Extract the (X, Y) coordinate from the center of the cell holding the provided text.  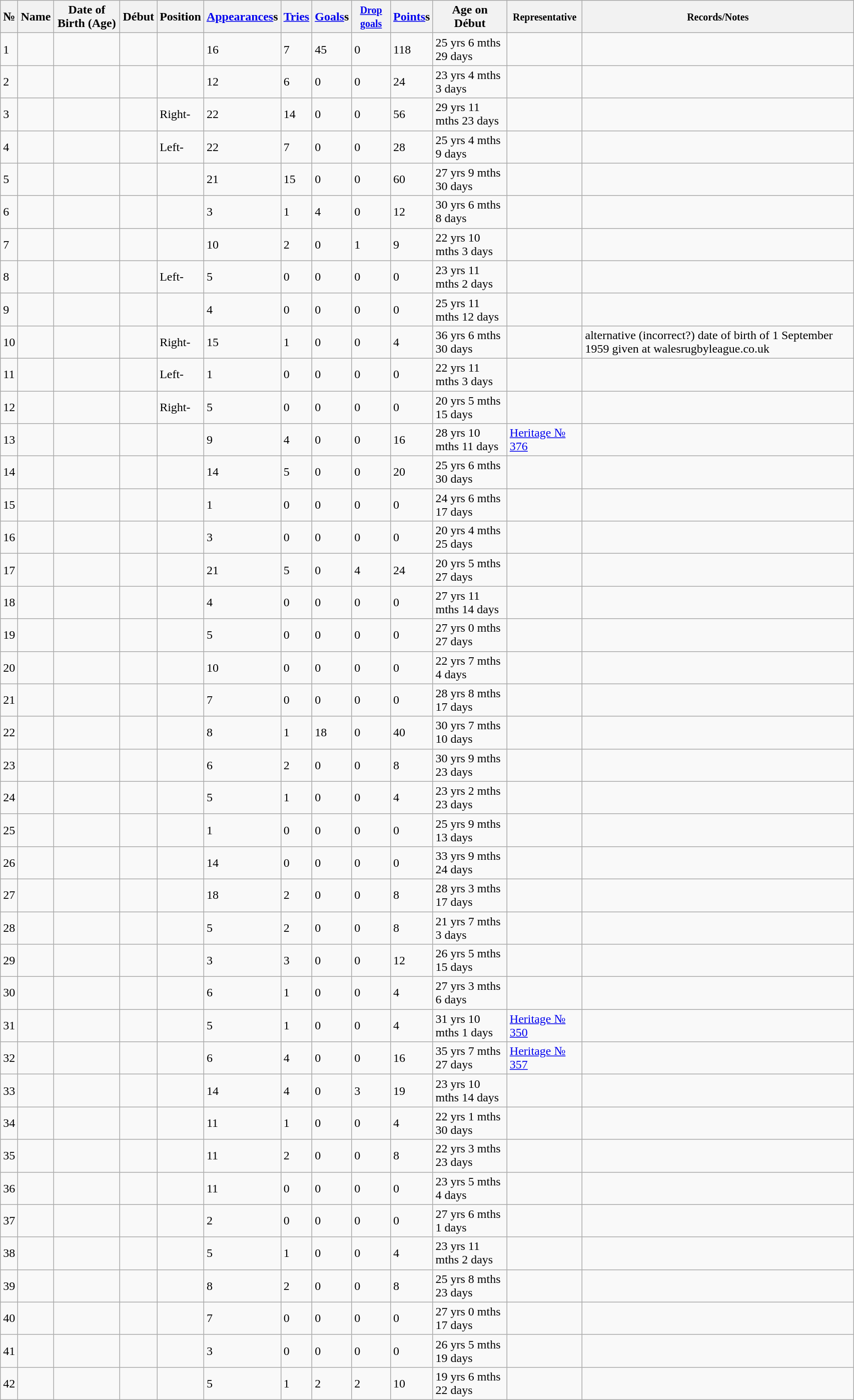
Drop goals (371, 17)
28 yrs 10 mths 11 days (470, 440)
24 yrs 6 mths 17 days (470, 505)
Position (181, 17)
31 yrs 10 mths 1 days (470, 1025)
23 (9, 765)
27 yrs 9 mths 30 days (470, 179)
Pointss (412, 17)
27 yrs 3 mths 6 days (470, 993)
20 yrs 5 mths 15 days (470, 407)
Heritage № 350 (544, 1025)
32 (9, 1058)
№ (9, 17)
28 yrs 8 mths 17 days (470, 700)
42 (9, 1383)
27 yrs 11 mths 14 days (470, 602)
56 (412, 114)
21 yrs 7 mths 3 days (470, 927)
30 yrs 6 mths 8 days (470, 212)
28 yrs 3 mths 17 days (470, 895)
29 (9, 960)
37 (9, 1220)
25 (9, 830)
Date of Birth (Age) (87, 17)
27 (9, 895)
30 yrs 7 mths 10 days (470, 732)
38 (9, 1253)
23 yrs 5 mths 4 days (470, 1188)
26 yrs 5 mths 15 days (470, 960)
Goalss (332, 17)
27 yrs 6 mths 1 days (470, 1220)
19 yrs 6 mths 22 days (470, 1383)
60 (412, 179)
Age on Début (470, 17)
20 yrs 5 mths 27 days (470, 570)
Name (36, 17)
33 (9, 1090)
Heritage № 376 (544, 440)
Heritage № 357 (544, 1058)
22 yrs 3 mths 23 days (470, 1155)
33 yrs 9 mths 24 days (470, 862)
35 (9, 1155)
22 yrs 7 mths 4 days (470, 667)
39 (9, 1285)
25 yrs 9 mths 13 days (470, 830)
23 yrs 4 mths 3 days (470, 82)
26 (9, 862)
22 yrs 10 mths 3 days (470, 244)
25 yrs 6 mths 30 days (470, 472)
30 yrs 9 mths 23 days (470, 765)
alternative (incorrect?) date of birth of 1 September 1959 given at walesrugbyleague.co.uk (718, 342)
17 (9, 570)
41 (9, 1350)
Records/Notes (718, 17)
22 yrs 1 mths 30 days (470, 1123)
23 yrs 10 mths 14 days (470, 1090)
Début (139, 17)
25 yrs 4 mths 9 days (470, 147)
25 yrs 6 mths 29 days (470, 49)
45 (332, 49)
29 yrs 11 mths 23 days (470, 114)
30 (9, 993)
26 yrs 5 mths 19 days (470, 1350)
34 (9, 1123)
Appearancess (242, 17)
23 yrs 2 mths 23 days (470, 797)
Representative (544, 17)
31 (9, 1025)
13 (9, 440)
25 yrs 8 mths 23 days (470, 1285)
27 yrs 0 mths 17 days (470, 1318)
20 yrs 4 mths 25 days (470, 537)
22 yrs 11 mths 3 days (470, 374)
35 yrs 7 mths 27 days (470, 1058)
25 yrs 11 mths 12 days (470, 309)
Tries (296, 17)
27 yrs 0 mths 27 days (470, 635)
36 (9, 1188)
118 (412, 49)
36 yrs 6 mths 30 days (470, 342)
